For the text-containing cell, return its midpoint in (x, y) coordinate format. 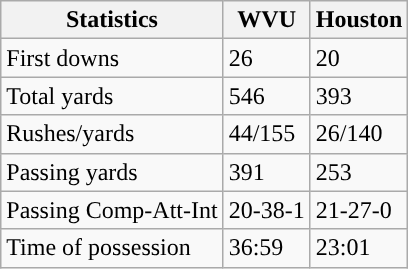
36:59 (266, 248)
253 (359, 172)
Statistics (112, 20)
WVU (266, 20)
26 (266, 58)
Time of possession (112, 248)
Passing yards (112, 172)
First downs (112, 58)
44/155 (266, 134)
26/140 (359, 134)
Houston (359, 20)
23:01 (359, 248)
Rushes/yards (112, 134)
393 (359, 96)
Passing Comp-Att-Int (112, 210)
546 (266, 96)
Total yards (112, 96)
391 (266, 172)
20-38-1 (266, 210)
20 (359, 58)
21-27-0 (359, 210)
